From the cell containing the given text, extract its center point as [X, Y] coordinate. 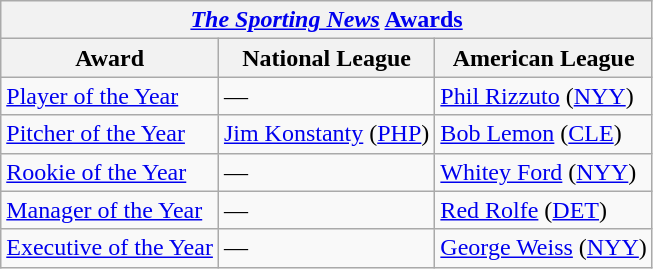
National League [326, 58]
Phil Rizzuto (NYY) [544, 96]
Jim Konstanty (PHP) [326, 134]
Manager of the Year [110, 210]
George Weiss (NYY) [544, 248]
American League [544, 58]
Bob Lemon (CLE) [544, 134]
The Sporting News Awards [327, 20]
Red Rolfe (DET) [544, 210]
Whitey Ford (NYY) [544, 172]
Executive of the Year [110, 248]
Rookie of the Year [110, 172]
Award [110, 58]
Pitcher of the Year [110, 134]
Player of the Year [110, 96]
